For the text-containing cell, return its midpoint in (x, y) coordinate format. 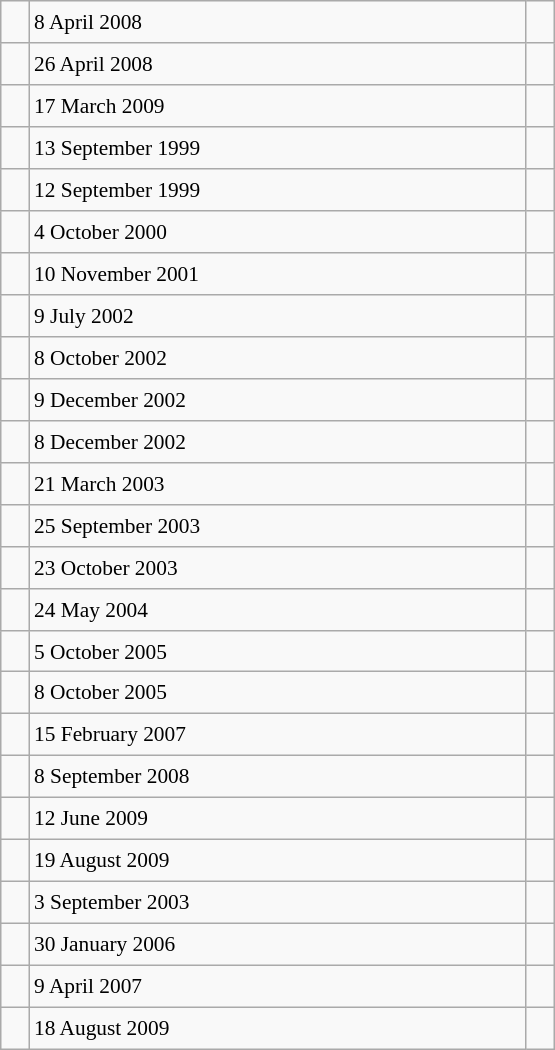
19 August 2009 (278, 861)
8 October 2005 (278, 693)
10 November 2001 (278, 274)
5 October 2005 (278, 651)
18 August 2009 (278, 1028)
23 October 2003 (278, 567)
17 March 2009 (278, 106)
26 April 2008 (278, 64)
15 February 2007 (278, 735)
21 March 2003 (278, 483)
12 June 2009 (278, 819)
8 April 2008 (278, 22)
9 April 2007 (278, 986)
3 September 2003 (278, 903)
25 September 2003 (278, 525)
13 September 1999 (278, 148)
8 October 2002 (278, 358)
30 January 2006 (278, 945)
4 October 2000 (278, 232)
8 September 2008 (278, 777)
9 July 2002 (278, 316)
8 December 2002 (278, 441)
12 September 1999 (278, 190)
24 May 2004 (278, 609)
9 December 2002 (278, 399)
